Determine the [X, Y] coordinate at the center of the cell enclosing the given text.  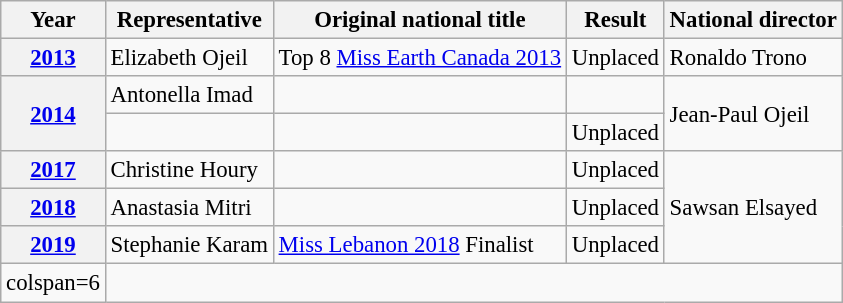
Anastasia Mitri [189, 208]
Christine Houry [189, 170]
Year [53, 20]
Antonella Imad [189, 95]
Sawsan Elsayed [753, 208]
2013 [53, 58]
Jean-Paul Ojeil [753, 114]
2019 [53, 245]
Representative [189, 20]
2014 [53, 114]
2018 [53, 208]
Top 8 Miss Earth Canada 2013 [420, 58]
Elizabeth Ojeil [189, 58]
National director [753, 20]
Ronaldo Trono [753, 58]
2017 [53, 170]
colspan=6 [53, 283]
Result [615, 20]
Original national title [420, 20]
Stephanie Karam [189, 245]
Miss Lebanon 2018 Finalist [420, 245]
